For the text-containing cell, return its midpoint in [x, y] coordinate format. 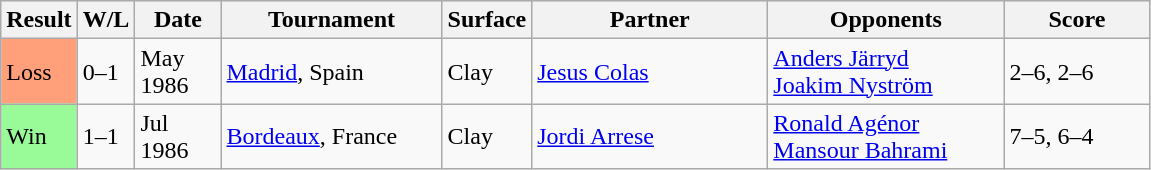
W/L [106, 20]
0–1 [106, 72]
May 1986 [178, 72]
7–5, 6–4 [1077, 136]
Ronald Agénor Mansour Bahrami [886, 136]
Madrid, Spain [332, 72]
Score [1077, 20]
Win [39, 136]
Loss [39, 72]
Tournament [332, 20]
Opponents [886, 20]
Jesus Colas [650, 72]
Anders Järryd Joakim Nyström [886, 72]
Date [178, 20]
Surface [487, 20]
Bordeaux, France [332, 136]
Partner [650, 20]
Result [39, 20]
Jul 1986 [178, 136]
1–1 [106, 136]
2–6, 2–6 [1077, 72]
Jordi Arrese [650, 136]
